Detect which cell encompasses the target text, then output its [X, Y] center coordinate. 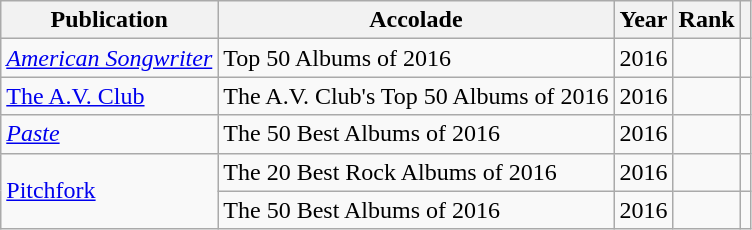
Year [644, 20]
The A.V. Club's Top 50 Albums of 2016 [416, 96]
Rank [706, 20]
The A.V. Club [110, 96]
Accolade [416, 20]
American Songwriter [110, 58]
Publication [110, 20]
The 20 Best Rock Albums of 2016 [416, 172]
Top 50 Albums of 2016 [416, 58]
Paste [110, 134]
Pitchfork [110, 191]
